Search for the cell housing the specified text and yield its (x, y) center coordinate. 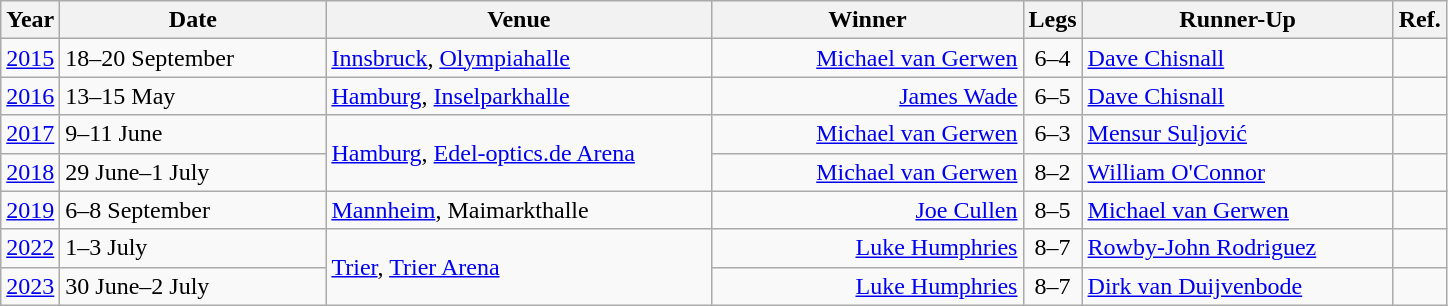
6–4 (1052, 58)
Hamburg, Inselparkhalle (519, 96)
6–8 September (193, 210)
Hamburg, Edel-optics.de Arena (519, 153)
8–5 (1052, 210)
Mannheim, Maimarkthalle (519, 210)
13–15 May (193, 96)
Trier, Trier Arena (519, 267)
9–11 June (193, 134)
2022 (30, 248)
2018 (30, 172)
Dirk van Duijvenbode (1238, 286)
30 June–2 July (193, 286)
James Wade (868, 96)
Joe Cullen (868, 210)
William O'Connor (1238, 172)
Legs (1052, 20)
Venue (519, 20)
Ref. (1420, 20)
2019 (30, 210)
2016 (30, 96)
Innsbruck, Olympiahalle (519, 58)
6–5 (1052, 96)
29 June–1 July (193, 172)
2017 (30, 134)
Date (193, 20)
Year (30, 20)
1–3 July (193, 248)
6–3 (1052, 134)
Runner-Up (1238, 20)
2023 (30, 286)
8–2 (1052, 172)
Winner (868, 20)
18–20 September (193, 58)
Mensur Suljović (1238, 134)
Rowby-John Rodriguez (1238, 248)
2015 (30, 58)
